Output the [X, Y] coordinate of the center of the cell containing the given text.  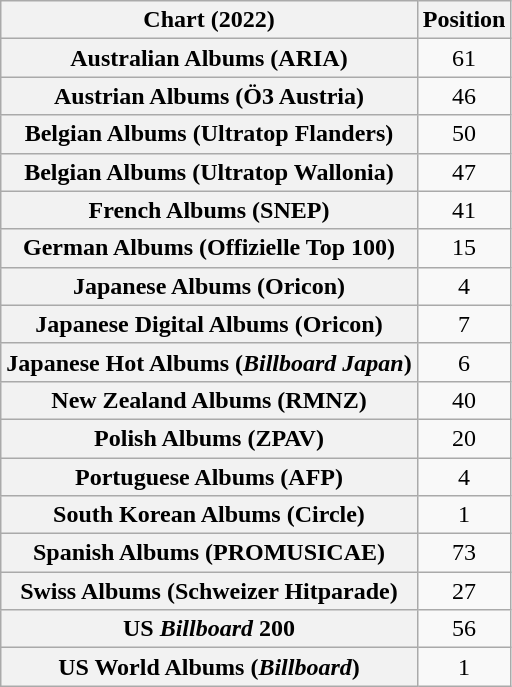
Belgian Albums (Ultratop Flanders) [209, 134]
73 [464, 553]
Austrian Albums (Ö3 Austria) [209, 96]
6 [464, 362]
61 [464, 58]
46 [464, 96]
Australian Albums (ARIA) [209, 58]
South Korean Albums (Circle) [209, 515]
50 [464, 134]
27 [464, 591]
Japanese Hot Albums (Billboard Japan) [209, 362]
US World Albums (Billboard) [209, 667]
Swiss Albums (Schweizer Hitparade) [209, 591]
New Zealand Albums (RMNZ) [209, 400]
15 [464, 248]
41 [464, 210]
20 [464, 438]
47 [464, 172]
Chart (2022) [209, 20]
Portuguese Albums (AFP) [209, 477]
Japanese Digital Albums (Oricon) [209, 324]
56 [464, 629]
French Albums (SNEP) [209, 210]
Spanish Albums (PROMUSICAE) [209, 553]
Belgian Albums (Ultratop Wallonia) [209, 172]
7 [464, 324]
Position [464, 20]
US Billboard 200 [209, 629]
Polish Albums (ZPAV) [209, 438]
40 [464, 400]
Japanese Albums (Oricon) [209, 286]
German Albums (Offizielle Top 100) [209, 248]
